Identify which cell holds the provided text, then report its [x, y] central coordinate. 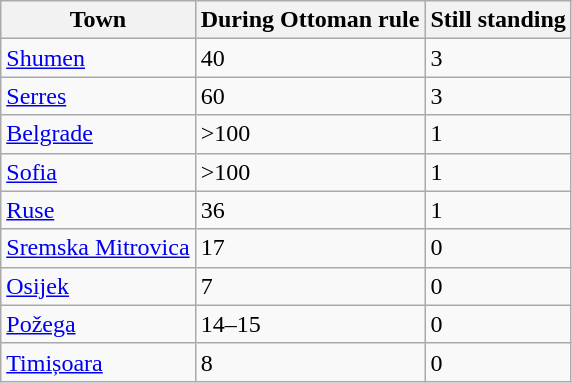
17 [310, 248]
14–15 [310, 324]
Ruse [98, 210]
7 [310, 286]
Osijek [98, 286]
Belgrade [98, 134]
During Ottoman rule [310, 20]
Sremska Mitrovica [98, 248]
Sofia [98, 172]
8 [310, 362]
Serres [98, 96]
Still standing [498, 20]
40 [310, 58]
36 [310, 210]
Požega [98, 324]
60 [310, 96]
Shumen [98, 58]
Timișoara [98, 362]
Town [98, 20]
